Extract the [x, y] coordinate from the center of the cell holding the provided text.  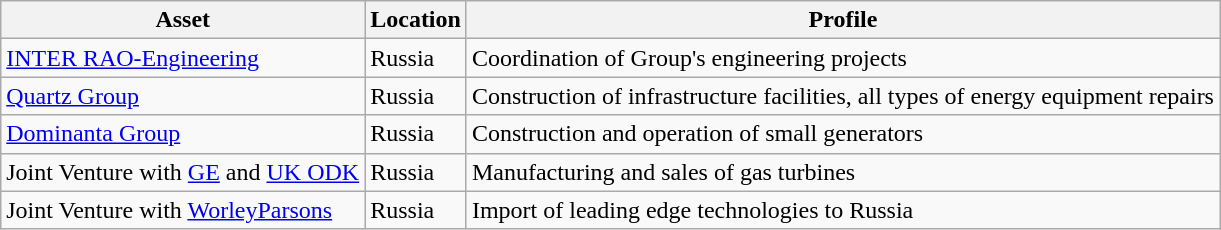
Dominanta Group [183, 134]
Joint Venture with GE and UK ODK [183, 172]
Coordination of Group's engineering projects [842, 58]
Manufacturing and sales of gas turbines [842, 172]
Quartz Group [183, 96]
Profile [842, 20]
Asset [183, 20]
Joint Venture with WorleyParsons [183, 210]
Construction and operation of small generators [842, 134]
Construction of infrastructure facilities, all types of energy equipment repairs [842, 96]
Location [416, 20]
INTER RAO-Engineering [183, 58]
Import of leading edge technologies to Russia [842, 210]
